Pinpoint the cell where the given text exists, returning its [X, Y] midpoint coordinate. 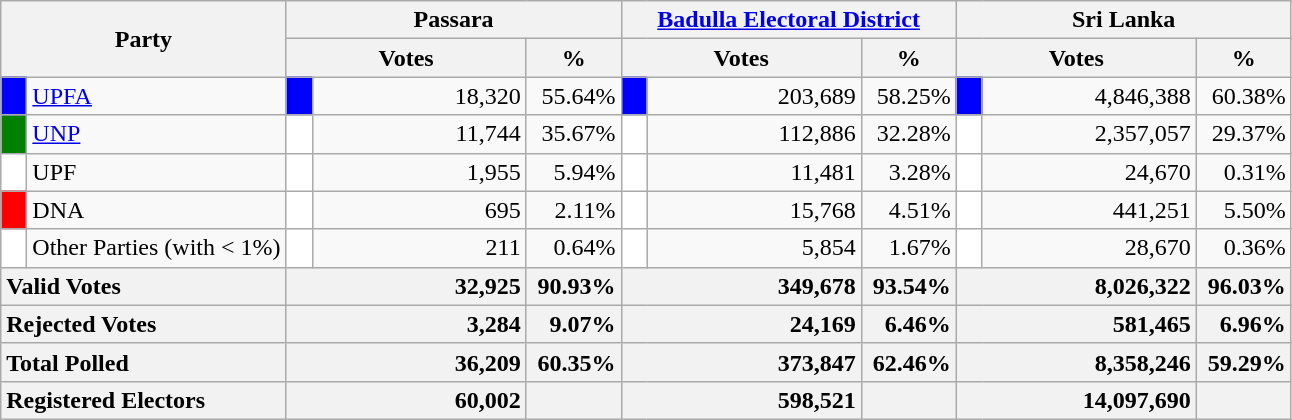
1.67% [908, 248]
58.25% [908, 96]
59.29% [1244, 362]
29.37% [1244, 134]
373,847 [741, 362]
62.46% [908, 362]
32.28% [908, 134]
Rejected Votes [144, 324]
Valid Votes [144, 286]
3.28% [908, 172]
2.11% [574, 210]
695 [419, 210]
Registered Electors [144, 400]
Other Parties (with < 1%) [156, 248]
UPF [156, 172]
9.07% [574, 324]
6.96% [1244, 324]
11,481 [754, 172]
349,678 [741, 286]
211 [419, 248]
581,465 [1076, 324]
36,209 [406, 362]
UNP [156, 134]
5.50% [1244, 210]
60.35% [574, 362]
Party [144, 39]
32,925 [406, 286]
35.67% [574, 134]
5,854 [754, 248]
24,169 [741, 324]
55.64% [574, 96]
598,521 [741, 400]
4.51% [908, 210]
4,846,388 [1089, 96]
15,768 [754, 210]
6.46% [908, 324]
18,320 [419, 96]
8,026,322 [1076, 286]
2,357,057 [1089, 134]
DNA [156, 210]
3,284 [406, 324]
203,689 [754, 96]
14,097,690 [1076, 400]
441,251 [1089, 210]
1,955 [419, 172]
UPFA [156, 96]
Passara [454, 20]
90.93% [574, 286]
5.94% [574, 172]
93.54% [908, 286]
Total Polled [144, 362]
24,670 [1089, 172]
Badulla Electoral District [788, 20]
Sri Lanka [1124, 20]
28,670 [1089, 248]
0.64% [574, 248]
112,886 [754, 134]
0.36% [1244, 248]
11,744 [419, 134]
8,358,246 [1076, 362]
60,002 [406, 400]
96.03% [1244, 286]
0.31% [1244, 172]
60.38% [1244, 96]
